Extract the [x, y] coordinate from the center of the cell holding the provided text.  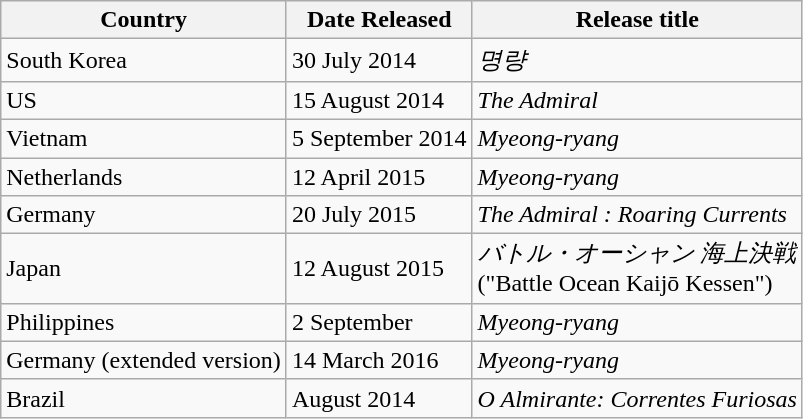
Philippines [144, 322]
12 August 2015 [379, 269]
Germany [144, 215]
5 September 2014 [379, 138]
US [144, 100]
20 July 2015 [379, 215]
Japan [144, 269]
Vietnam [144, 138]
Germany (extended version) [144, 360]
Release title [637, 20]
The Admiral [637, 100]
Brazil [144, 398]
South Korea [144, 60]
명량 [637, 60]
The Admiral : Roaring Currents [637, 215]
O Almirante: Correntes Furiosas [637, 398]
バトル・オーシャン 海上決戦("Battle Ocean Kaijō Kessen") [637, 269]
Date Released [379, 20]
30 July 2014 [379, 60]
2 September [379, 322]
14 March 2016 [379, 360]
Netherlands [144, 177]
12 April 2015 [379, 177]
August 2014 [379, 398]
15 August 2014 [379, 100]
Country [144, 20]
